Output the [X, Y] coordinate of the center of the cell containing the given text.  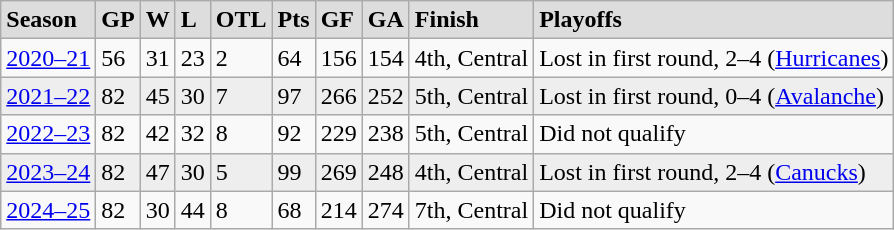
229 [338, 134]
68 [294, 210]
32 [192, 134]
23 [192, 58]
2021–22 [48, 96]
OTL [241, 20]
Season [48, 20]
W [158, 20]
92 [294, 134]
Lost in first round, 2–4 (Canucks) [714, 172]
47 [158, 172]
2020–21 [48, 58]
Finish [471, 20]
7th, Central [471, 210]
269 [338, 172]
GA [386, 20]
156 [338, 58]
5 [241, 172]
252 [386, 96]
GF [338, 20]
266 [338, 96]
154 [386, 58]
64 [294, 58]
Lost in first round, 0–4 (Avalanche) [714, 96]
97 [294, 96]
214 [338, 210]
45 [158, 96]
2024–25 [48, 210]
238 [386, 134]
2022–23 [48, 134]
274 [386, 210]
2 [241, 58]
Lost in first round, 2–4 (Hurricanes) [714, 58]
44 [192, 210]
42 [158, 134]
Pts [294, 20]
Playoffs [714, 20]
7 [241, 96]
L [192, 20]
99 [294, 172]
31 [158, 58]
GP [118, 20]
2023–24 [48, 172]
248 [386, 172]
56 [118, 58]
